Determine the (x, y) coordinate at the center of the cell enclosing the given text.  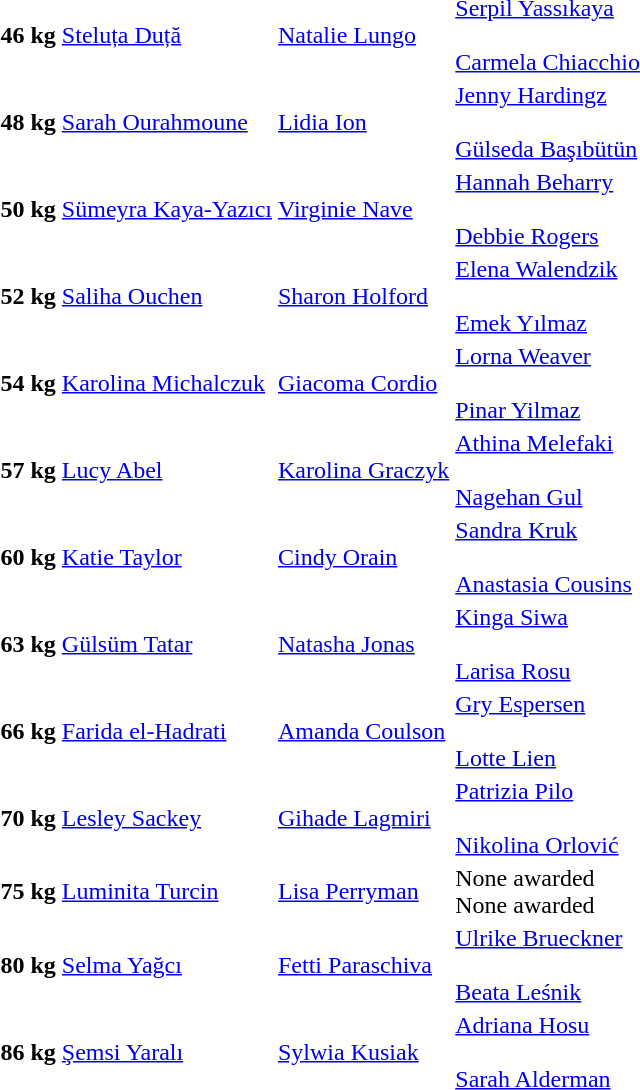
Virginie Nave (364, 209)
Gihade Lagmiri (364, 818)
Lesley Sackey (166, 818)
Katie Taylor (166, 557)
Lisa Perryman (364, 892)
Sarah Ourahmoune (166, 122)
Lucy Abel (166, 470)
Saliha Ouchen (166, 296)
Cindy Orain (364, 557)
Fetti Paraschiva (364, 965)
Selma Yağcı (166, 965)
Amanda Coulson (364, 731)
Lidia Ion (364, 122)
Luminita Turcin (166, 892)
Gülsüm Tatar (166, 644)
Sharon Holford (364, 296)
Sümeyra Kaya-Yazıcı (166, 209)
Natasha Jonas (364, 644)
Karolina Michalczuk (166, 383)
Farida el-Hadrati (166, 731)
Giacoma Cordio (364, 383)
Karolina Graczyk (364, 470)
